Search for the cell housing the specified text and yield its (x, y) center coordinate. 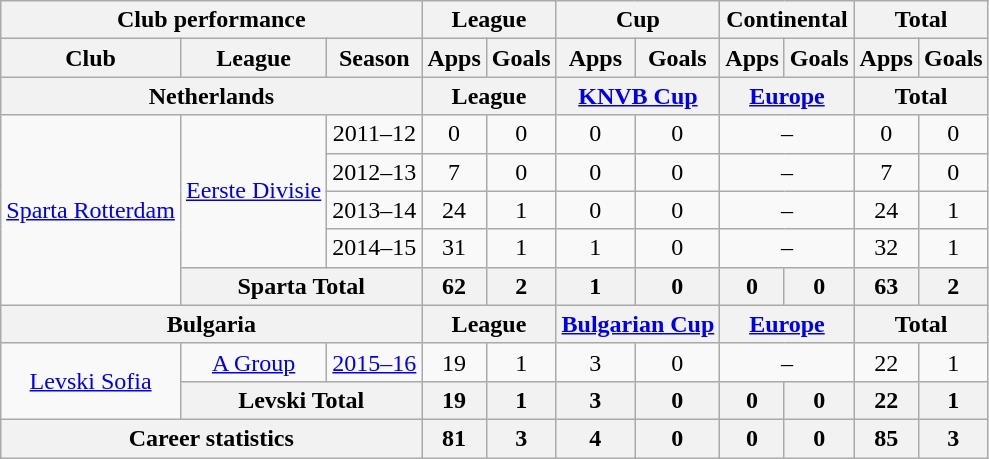
A Group (253, 362)
Career statistics (212, 438)
Club (91, 58)
Sparta Rotterdam (91, 210)
31 (454, 248)
81 (454, 438)
Club performance (212, 20)
2015–16 (374, 362)
Eerste Divisie (253, 191)
KNVB Cup (638, 96)
Bulgarian Cup (638, 324)
2013–14 (374, 210)
Netherlands (212, 96)
Bulgaria (212, 324)
Season (374, 58)
Cup (638, 20)
4 (596, 438)
Sparta Total (300, 286)
Levski Sofia (91, 381)
32 (886, 248)
Levski Total (300, 400)
63 (886, 286)
2011–12 (374, 134)
Continental (787, 20)
85 (886, 438)
2012–13 (374, 172)
62 (454, 286)
2014–15 (374, 248)
